Detect which cell encompasses the target text, then output its [X, Y] center coordinate. 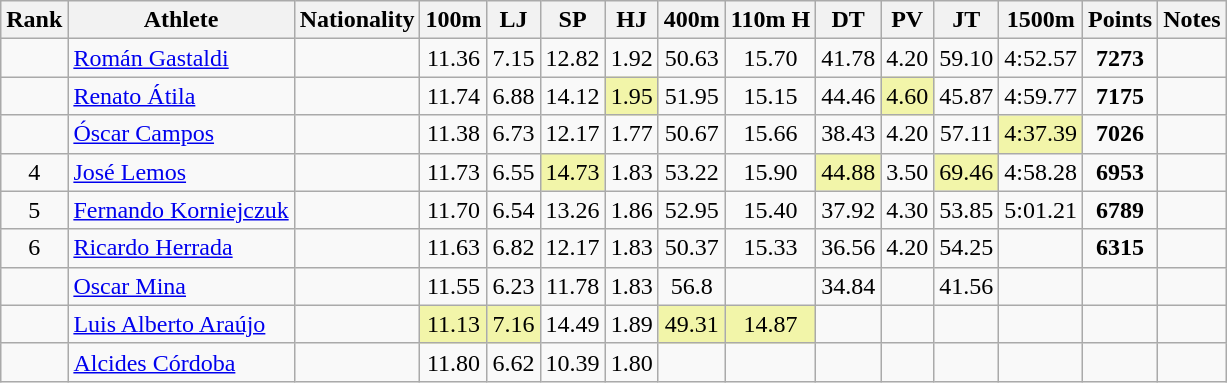
12.82 [572, 58]
4.60 [908, 96]
100m [454, 20]
Notes [1192, 20]
1.77 [632, 134]
4 [34, 172]
15.33 [770, 248]
34.84 [848, 286]
7273 [1120, 58]
Luis Alberto Araújo [181, 324]
11.74 [454, 96]
SP [572, 20]
11.36 [454, 58]
5 [34, 210]
6 [34, 248]
4:52.57 [1041, 58]
50.63 [692, 58]
DT [848, 20]
Óscar Campos [181, 134]
7.16 [514, 324]
11.73 [454, 172]
15.15 [770, 96]
6789 [1120, 210]
6.55 [514, 172]
10.39 [572, 362]
11.70 [454, 210]
JT [966, 20]
50.67 [692, 134]
56.8 [692, 286]
11.78 [572, 286]
HJ [632, 20]
4:58.28 [1041, 172]
110m H [770, 20]
1.92 [632, 58]
41.56 [966, 286]
7175 [1120, 96]
41.78 [848, 58]
PV [908, 20]
44.46 [848, 96]
4:37.39 [1041, 134]
José Lemos [181, 172]
53.22 [692, 172]
400m [692, 20]
14.12 [572, 96]
11.38 [454, 134]
Nationality [357, 20]
52.95 [692, 210]
1500m [1041, 20]
49.31 [692, 324]
14.73 [572, 172]
4:59.77 [1041, 96]
50.37 [692, 248]
11.55 [454, 286]
14.87 [770, 324]
51.95 [692, 96]
6.82 [514, 248]
59.10 [966, 58]
7026 [1120, 134]
6.73 [514, 134]
44.88 [848, 172]
Rank [34, 20]
15.66 [770, 134]
14.49 [572, 324]
15.70 [770, 58]
Román Gastaldi [181, 58]
11.63 [454, 248]
1.89 [632, 324]
57.11 [966, 134]
6.54 [514, 210]
Points [1120, 20]
Oscar Mina [181, 286]
11.13 [454, 324]
6.62 [514, 362]
53.85 [966, 210]
Renato Átila [181, 96]
13.26 [572, 210]
15.40 [770, 210]
36.56 [848, 248]
11.80 [454, 362]
6.88 [514, 96]
54.25 [966, 248]
1.95 [632, 96]
4.30 [908, 210]
6953 [1120, 172]
45.87 [966, 96]
Fernando Korniejczuk [181, 210]
6.23 [514, 286]
37.92 [848, 210]
3.50 [908, 172]
5:01.21 [1041, 210]
38.43 [848, 134]
7.15 [514, 58]
Athlete [181, 20]
15.90 [770, 172]
1.80 [632, 362]
6315 [1120, 248]
1.86 [632, 210]
69.46 [966, 172]
LJ [514, 20]
Alcides Córdoba [181, 362]
Ricardo Herrada [181, 248]
